Determine the (x, y) coordinate at the center of the cell enclosing the given text.  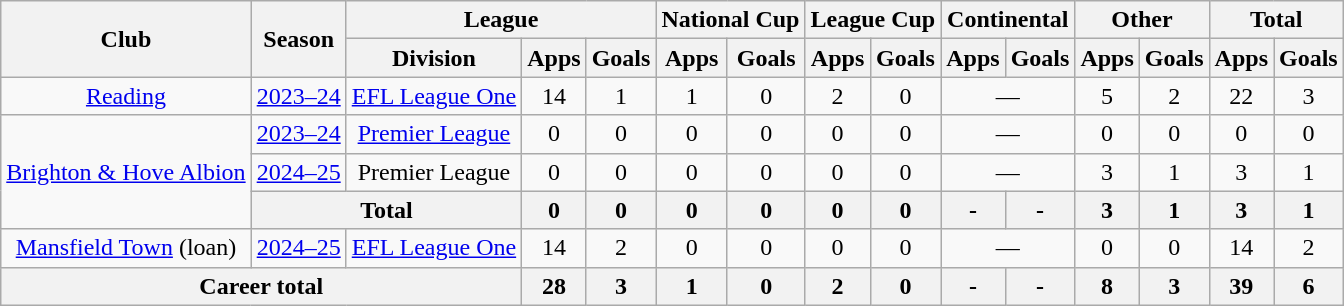
League (501, 20)
Division (434, 58)
Reading (126, 96)
Mansfield Town (loan) (126, 248)
5 (1107, 96)
League Cup (873, 20)
Career total (262, 286)
Club (126, 39)
39 (1241, 286)
Season (298, 39)
22 (1241, 96)
Continental (1008, 20)
Brighton & Hove Albion (126, 172)
Other (1142, 20)
6 (1309, 286)
8 (1107, 286)
28 (554, 286)
National Cup (730, 20)
